Return [x, y] of the center of cell containing provided text 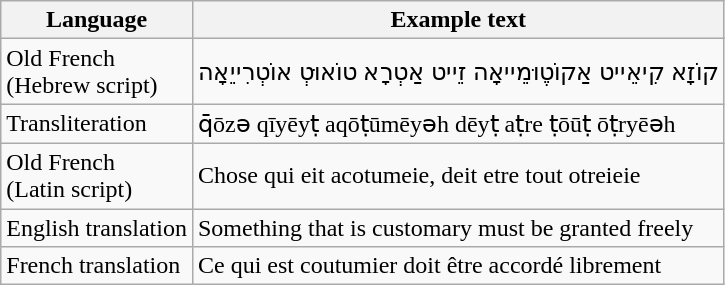
English translation [97, 227]
Something that is customary must be granted freely [458, 227]
Chose qui eit acotumeie, deit etre tout otreieie [458, 176]
Transliteration [97, 124]
Old French(Latin script) [97, 176]
Ce qui est coutumier doit être accordé librement [458, 266]
French translation [97, 266]
q̄ōzə qīyēyṭ aqōṭūmēyəh dēyṭ aṭre ṭōūṭ ōṭryēəh [458, 124]
Example text [458, 20]
קוֹזָא קִיאֵייט אַקוֹטֶוּמֵייאָה זֵייט אַטְרָא טוֹאוּטְ אוֹטְרִייֵאָה [458, 72]
Old French(Hebrew script) [97, 72]
Language [97, 20]
